Output the [x, y] coordinate of the center of the cell containing the given text.  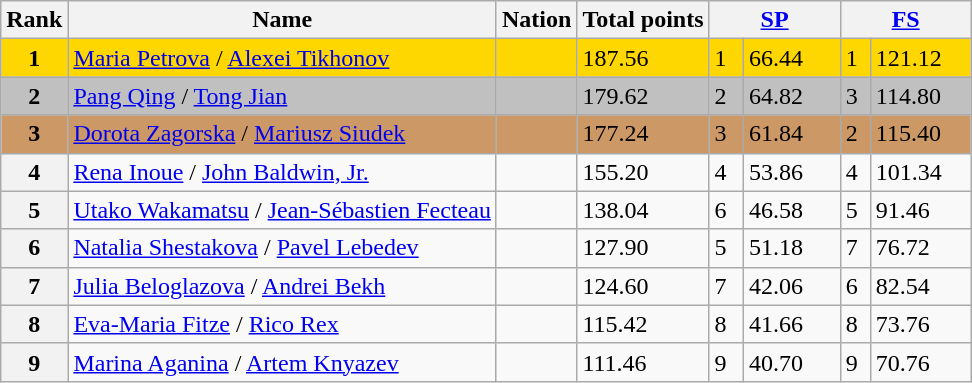
115.42 [643, 324]
177.24 [643, 134]
42.06 [792, 286]
Rank [34, 20]
53.86 [792, 172]
76.72 [920, 248]
51.18 [792, 248]
101.34 [920, 172]
124.60 [643, 286]
91.46 [920, 210]
FS [906, 20]
Pang Qing / Tong Jian [282, 96]
Rena Inoue / John Baldwin, Jr. [282, 172]
111.46 [643, 362]
Eva-Maria Fitze / Rico Rex [282, 324]
Maria Petrova / Alexei Tikhonov [282, 58]
66.44 [792, 58]
127.90 [643, 248]
41.66 [792, 324]
Marina Aganina / Artem Knyazev [282, 362]
Total points [643, 20]
Nation [536, 20]
61.84 [792, 134]
Dorota Zagorska / Mariusz Siudek [282, 134]
138.04 [643, 210]
Name [282, 20]
187.56 [643, 58]
82.54 [920, 286]
64.82 [792, 96]
70.76 [920, 362]
Utako Wakamatsu / Jean-Sébastien Fecteau [282, 210]
Natalia Shestakova / Pavel Lebedev [282, 248]
73.76 [920, 324]
46.58 [792, 210]
Julia Beloglazova / Andrei Bekh [282, 286]
115.40 [920, 134]
SP [774, 20]
179.62 [643, 96]
114.80 [920, 96]
121.12 [920, 58]
155.20 [643, 172]
40.70 [792, 362]
